For the text-containing cell, return its midpoint in (X, Y) coordinate format. 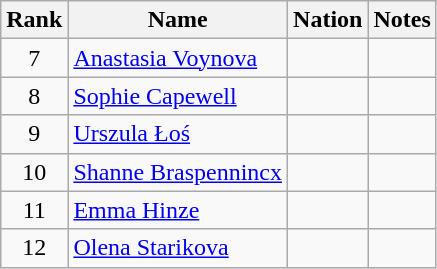
7 (34, 58)
Rank (34, 20)
8 (34, 96)
11 (34, 210)
Nation (328, 20)
Notes (402, 20)
Urszula Łoś (178, 134)
12 (34, 248)
Anastasia Voynova (178, 58)
Sophie Capewell (178, 96)
10 (34, 172)
Name (178, 20)
Olena Starikova (178, 248)
Shanne Braspennincx (178, 172)
9 (34, 134)
Emma Hinze (178, 210)
